Return the (X, Y) coordinate for the center point of the cell that contains the specified text.  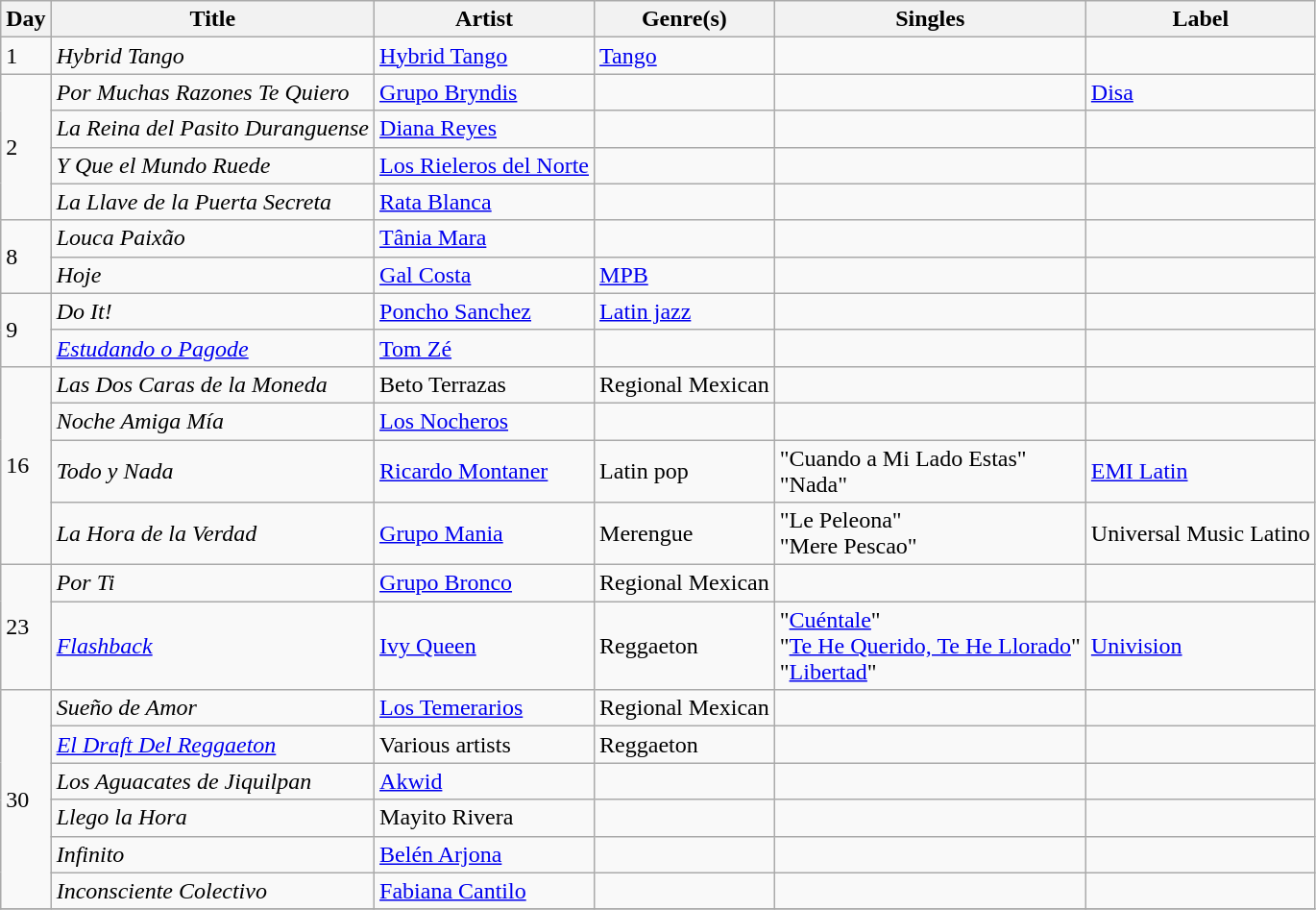
Por Ti (212, 583)
Day (26, 19)
Label (1201, 19)
Merengue (685, 534)
"Le Peleona""Mere Pescao" (930, 534)
Los Temerarios (484, 708)
Noche Amiga Mía (212, 421)
La Llave de la Puerta Secreta (212, 202)
Grupo Bronco (484, 583)
Por Muchas Razones Te Quiero (212, 92)
16 (26, 465)
Singles (930, 19)
Todo y Nada (212, 471)
Latin pop (685, 471)
Do It! (212, 311)
Univision (1201, 646)
Fabiana Cantilo (484, 891)
Beto Terrazas (484, 384)
Rata Blanca (484, 202)
Inconsciente Colectivo (212, 891)
Universal Music Latino (1201, 534)
2 (26, 147)
Diana Reyes (484, 129)
Disa (1201, 92)
Louca Paixão (212, 238)
Ivy Queen (484, 646)
Tom Zé (484, 348)
"Cuando a Mi Lado Estas""Nada" (930, 471)
Tânia Mara (484, 238)
Tango (685, 56)
Grupo Bryndis (484, 92)
Mayito Rivera (484, 818)
Hoje (212, 275)
Genre(s) (685, 19)
MPB (685, 275)
Poncho Sanchez (484, 311)
30 (26, 799)
Sueño de Amor (212, 708)
La Hora de la Verdad (212, 534)
Belén Arjona (484, 854)
Various artists (484, 745)
Estudando o Pagode (212, 348)
Title (212, 19)
La Reina del Pasito Duranguense (212, 129)
Artist (484, 19)
Los Nocheros (484, 421)
El Draft Del Reggaeton (212, 745)
Ricardo Montaner (484, 471)
Los Rieleros del Norte (484, 165)
Gal Costa (484, 275)
23 (26, 627)
Akwid (484, 781)
Grupo Mania (484, 534)
8 (26, 257)
Infinito (212, 854)
Latin jazz (685, 311)
EMI Latin (1201, 471)
"Cuéntale""Te He Querido, Te He Llorado""Libertad" (930, 646)
9 (26, 330)
Las Dos Caras de la Moneda (212, 384)
1 (26, 56)
Llego la Hora (212, 818)
Y Que el Mundo Ruede (212, 165)
Los Aguacates de Jiquilpan (212, 781)
Flashback (212, 646)
